Search for the cell housing the specified text and yield its [X, Y] center coordinate. 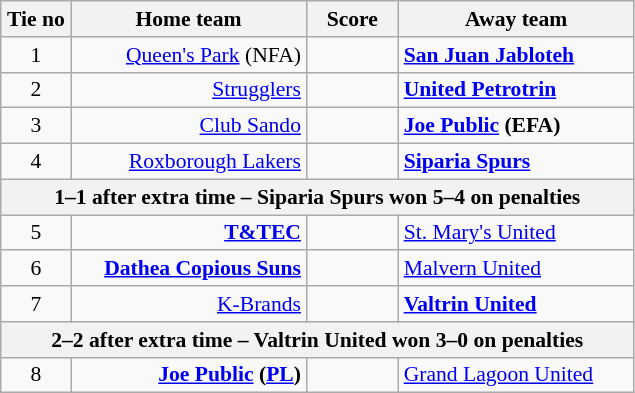
San Juan Jabloteh [516, 55]
Grand Lagoon United [516, 375]
2–2 after extra time – Valtrin United won 3–0 on penalties [318, 340]
Queen's Park (NFA) [188, 55]
Tie no [36, 19]
Score [352, 19]
Malvern United [516, 269]
6 [36, 269]
K-Brands [188, 304]
Siparia Spurs [516, 162]
Strugglers [188, 90]
1 [36, 55]
3 [36, 126]
7 [36, 304]
8 [36, 375]
St. Mary's United [516, 233]
T&TEC [188, 233]
Valtrin United [516, 304]
United Petrotrin [516, 90]
1–1 after extra time – Siparia Spurs won 5–4 on penalties [318, 197]
Dathea Copious Suns [188, 269]
Joe Public (EFA) [516, 126]
Roxborough Lakers [188, 162]
4 [36, 162]
5 [36, 233]
2 [36, 90]
Home team [188, 19]
Club Sando [188, 126]
Away team [516, 19]
Joe Public (PL) [188, 375]
